Return [X, Y] of the center of cell containing provided text 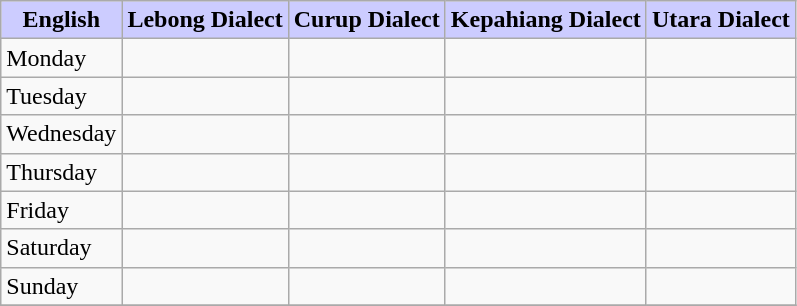
Thursday [62, 172]
Friday [62, 210]
Monday [62, 58]
Tuesday [62, 96]
Wednesday [62, 134]
Kepahiang Dialect [546, 20]
Saturday [62, 248]
Sunday [62, 286]
Utara Dialect [720, 20]
Curup Dialect [366, 20]
English [62, 20]
Lebong Dialect [205, 20]
